Capture the cell that displays the provided text and extract its [x, y] central coordinate. 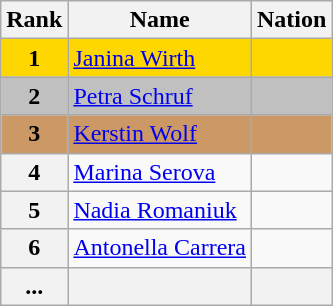
Nadia Romaniuk [160, 210]
Kerstin Wolf [160, 134]
2 [34, 96]
... [34, 286]
6 [34, 248]
4 [34, 172]
Petra Schruf [160, 96]
3 [34, 134]
Antonella Carrera [160, 248]
Janina Wirth [160, 58]
Name [160, 20]
Marina Serova [160, 172]
1 [34, 58]
Nation [292, 20]
Rank [34, 20]
5 [34, 210]
